Capture the cell that displays the provided text and extract its [x, y] central coordinate. 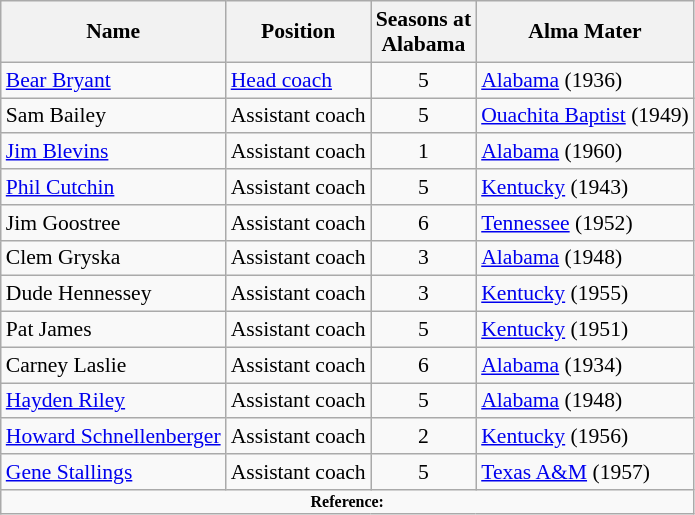
2 [424, 437]
Texas A&M (1957) [585, 472]
Kentucky (1951) [585, 330]
Kentucky (1956) [585, 437]
Alabama (1936) [585, 80]
Phil Cutchin [114, 187]
Alma Mater [585, 32]
Gene Stallings [114, 472]
Position [298, 32]
Head coach [298, 80]
Name [114, 32]
Sam Bailey [114, 116]
Howard Schnellenberger [114, 437]
Carney Laslie [114, 365]
Seasons atAlabama [424, 32]
Kentucky (1943) [585, 187]
1 [424, 152]
Pat James [114, 330]
Jim Goostree [114, 223]
Alabama (1934) [585, 365]
Ouachita Baptist (1949) [585, 116]
Dude Hennessey [114, 294]
Clem Gryska [114, 258]
Bear Bryant [114, 80]
Kentucky (1955) [585, 294]
Jim Blevins [114, 152]
Alabama (1960) [585, 152]
Reference: [348, 502]
Hayden Riley [114, 401]
Tennessee (1952) [585, 223]
